Search for the cell housing the specified text and yield its [x, y] center coordinate. 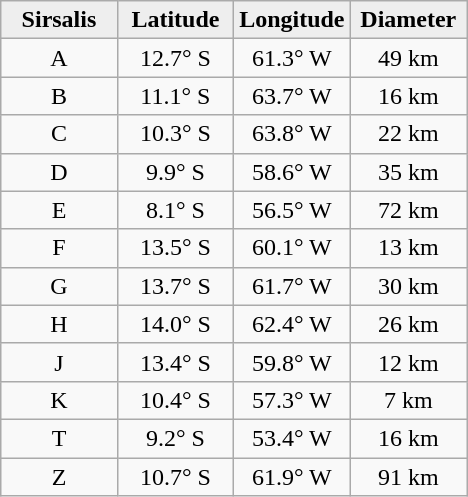
63.8° W [292, 134]
A [59, 58]
10.3° S [175, 134]
62.4° W [292, 324]
14.0° S [175, 324]
26 km [408, 324]
13 km [408, 248]
9.9° S [175, 172]
T [59, 438]
10.7° S [175, 477]
J [59, 362]
13.5° S [175, 248]
61.9° W [292, 477]
K [59, 400]
9.2° S [175, 438]
10.4° S [175, 400]
56.5° W [292, 210]
Latitude [175, 20]
60.1° W [292, 248]
11.1° S [175, 96]
53.4° W [292, 438]
8.1° S [175, 210]
Z [59, 477]
G [59, 286]
49 km [408, 58]
63.7° W [292, 96]
Longitude [292, 20]
H [59, 324]
61.3° W [292, 58]
7 km [408, 400]
F [59, 248]
C [59, 134]
Diameter [408, 20]
72 km [408, 210]
D [59, 172]
57.3° W [292, 400]
12 km [408, 362]
61.7° W [292, 286]
59.8° W [292, 362]
35 km [408, 172]
13.7° S [175, 286]
30 km [408, 286]
B [59, 96]
91 km [408, 477]
12.7° S [175, 58]
22 km [408, 134]
58.6° W [292, 172]
Sirsalis [59, 20]
E [59, 210]
13.4° S [175, 362]
